For the text-containing cell, return its midpoint in [x, y] coordinate format. 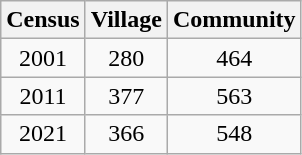
464 [234, 58]
563 [234, 96]
377 [126, 96]
2021 [43, 134]
Village [126, 20]
2011 [43, 96]
Community [234, 20]
Census [43, 20]
548 [234, 134]
280 [126, 58]
366 [126, 134]
2001 [43, 58]
